Scan for the cell matching the given text and deliver its [X, Y] coordinate at center. 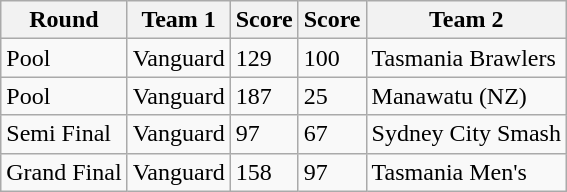
129 [264, 58]
Semi Final [64, 134]
25 [332, 96]
Team 2 [466, 20]
Tasmania Brawlers [466, 58]
Tasmania Men's [466, 172]
158 [264, 172]
187 [264, 96]
67 [332, 134]
Team 1 [178, 20]
Grand Final [64, 172]
Sydney City Smash [466, 134]
Manawatu (NZ) [466, 96]
Round [64, 20]
100 [332, 58]
